Return (X, Y) of the center of cell containing provided text 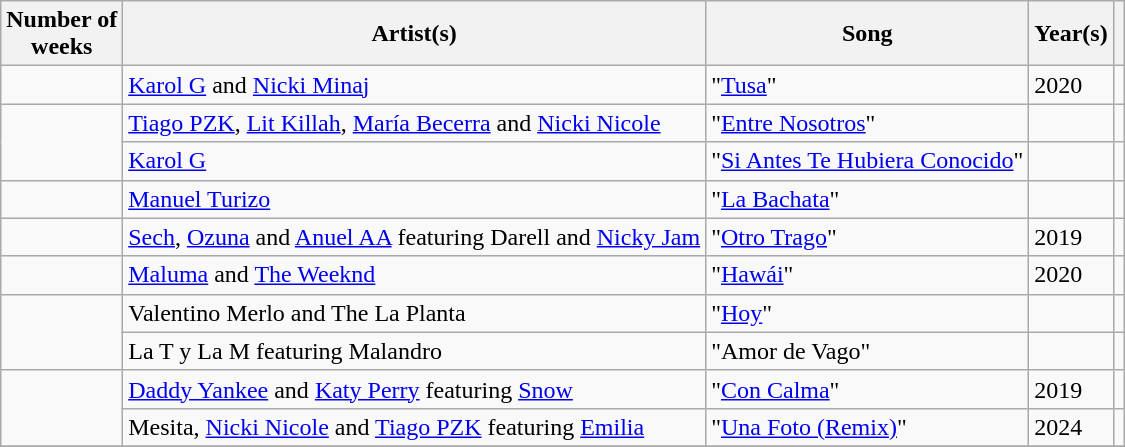
"Si Antes Te Hubiera Conocido" (868, 161)
Maluma and The Weeknd (414, 275)
Valentino Merlo and The La Planta (414, 313)
"Otro Trago" (868, 237)
"Hawái" (868, 275)
La T y La M featuring Malandro (414, 351)
"Entre Nosotros" (868, 123)
"Una Foto (Remix)" (868, 427)
Song (868, 34)
Number of weeks (62, 34)
Sech, Ozuna and Anuel AA featuring Darell and Nicky Jam (414, 237)
Artist(s) (414, 34)
Year(s) (1071, 34)
Mesita, Nicki Nicole and Tiago PZK featuring Emilia (414, 427)
Tiago PZK, Lit Killah, María Becerra and Nicki Nicole (414, 123)
Daddy Yankee and Katy Perry featuring Snow (414, 389)
2024 (1071, 427)
Manuel Turizo (414, 199)
"La Bachata" (868, 199)
Karol G (414, 161)
"Con Calma" (868, 389)
"Hoy" (868, 313)
"Tusa" (868, 85)
"Amor de Vago" (868, 351)
Karol G and Nicki Minaj (414, 85)
